Extract the (X, Y) coordinate from the center of the cell holding the provided text.  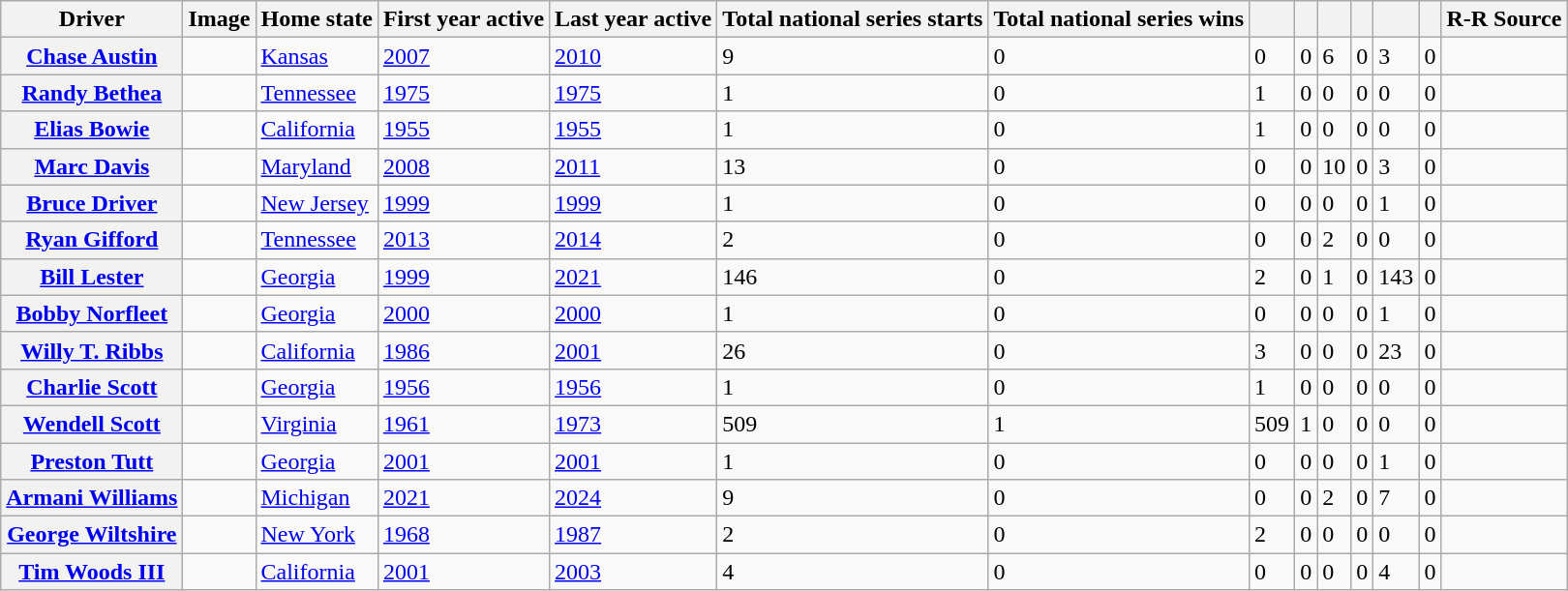
13 (853, 166)
Armani Williams (92, 498)
Michigan (317, 498)
1987 (633, 535)
Tim Woods III (92, 572)
R-R Source (1504, 19)
Home state (317, 19)
Image (219, 19)
1968 (463, 535)
Randy Bethea (92, 93)
Driver (92, 19)
2024 (633, 498)
1986 (463, 350)
Chase Austin (92, 56)
7 (1396, 498)
Bruce Driver (92, 203)
146 (853, 277)
Total national series starts (853, 19)
George Wiltshire (92, 535)
1973 (633, 424)
Charlie Scott (92, 387)
Bill Lester (92, 277)
2013 (463, 240)
2011 (633, 166)
Ryan Gifford (92, 240)
143 (1396, 277)
6 (1334, 56)
2014 (633, 240)
First year active (463, 19)
2003 (633, 572)
Bobby Norfleet (92, 313)
2008 (463, 166)
New Jersey (317, 203)
26 (853, 350)
2007 (463, 56)
10 (1334, 166)
Last year active (633, 19)
Willy T. Ribbs (92, 350)
2010 (633, 56)
Kansas (317, 56)
Total national series wins (1119, 19)
Maryland (317, 166)
Preston Tutt (92, 461)
Wendell Scott (92, 424)
Marc Davis (92, 166)
New York (317, 535)
1961 (463, 424)
23 (1396, 350)
Elias Bowie (92, 130)
Virginia (317, 424)
